Determine the (x, y) coordinate at the center of the cell enclosing the given text.  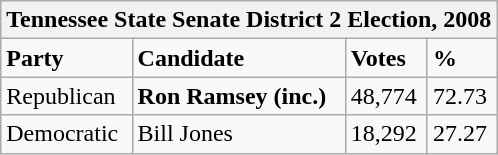
48,774 (386, 96)
18,292 (386, 134)
Tennessee State Senate District 2 Election, 2008 (249, 20)
Party (66, 58)
Candidate (238, 58)
Ron Ramsey (inc.) (238, 96)
Bill Jones (238, 134)
Democratic (66, 134)
Votes (386, 58)
72.73 (462, 96)
Republican (66, 96)
27.27 (462, 134)
% (462, 58)
